Return [X, Y] of the center of cell containing provided text 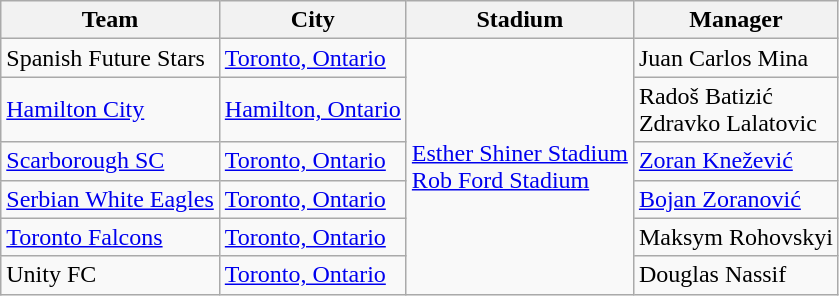
Unity FC [110, 275]
Serbian White Eagles [110, 199]
Esther Shiner StadiumRob Ford Stadium [520, 166]
Juan Carlos Mina [736, 58]
Toronto Falcons [110, 237]
Douglas Nassif [736, 275]
Manager [736, 20]
Zoran Knežević [736, 161]
Maksym Rohovskyi [736, 237]
Hamilton City [110, 110]
Spanish Future Stars [110, 58]
Stadium [520, 20]
Bojan Zoranović [736, 199]
Radoš BatizićZdravko Lalatovic [736, 110]
Scarborough SC [110, 161]
Team [110, 20]
City [312, 20]
Hamilton, Ontario [312, 110]
